For the text-containing cell, return its midpoint in [x, y] coordinate format. 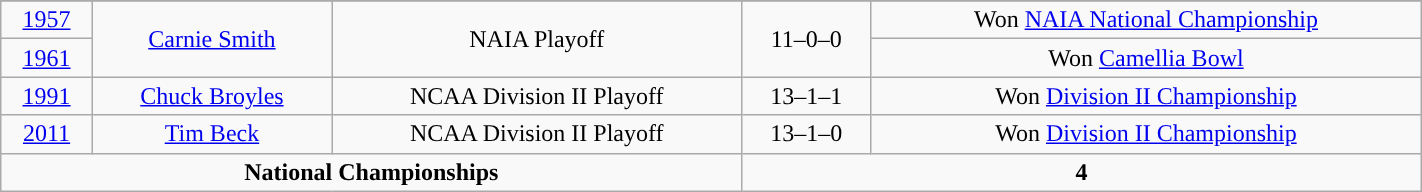
1957 [47, 20]
Won NAIA National Championship [1146, 20]
Won Camellia Bowl [1146, 58]
1991 [47, 96]
2011 [47, 134]
Chuck Broyles [212, 96]
13–1–0 [806, 134]
Tim Beck [212, 134]
National Championships [372, 172]
13–1–1 [806, 96]
NAIA Playoff [537, 39]
1961 [47, 58]
Carnie Smith [212, 39]
4 [1082, 172]
11–0–0 [806, 39]
